Output the [X, Y] coordinate of the center of the cell containing the given text.  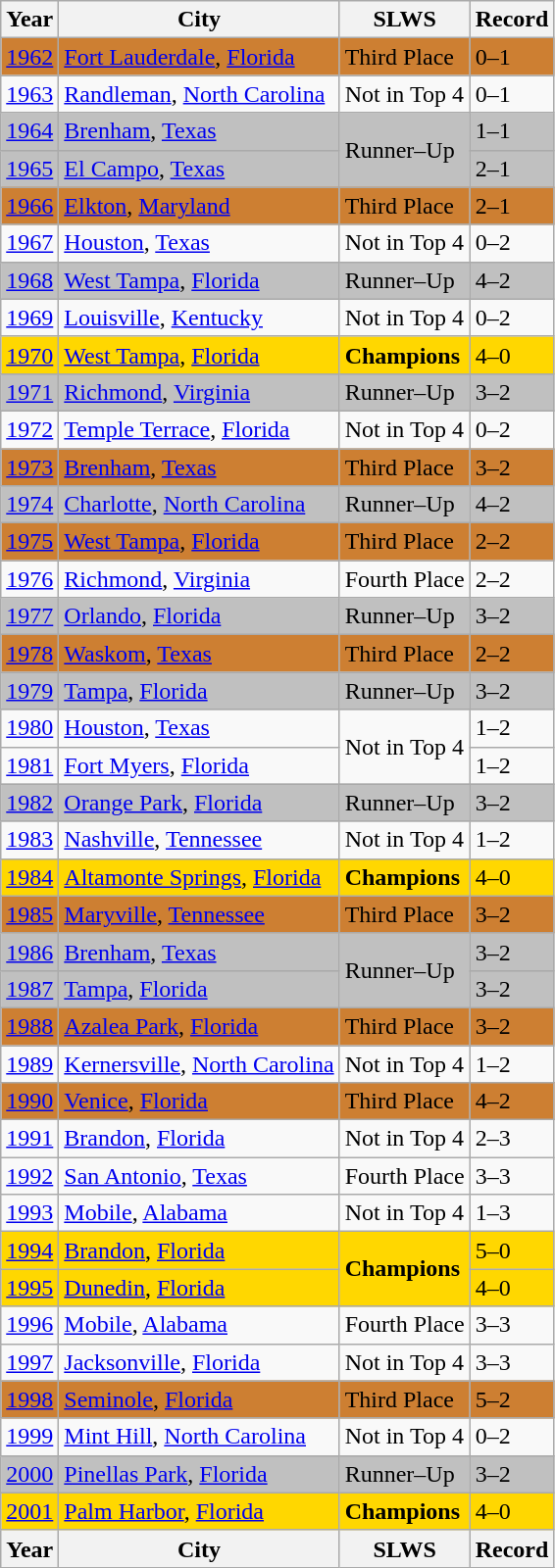
1985 [29, 914]
Kernersville, North Carolina [199, 1063]
Randleman, North Carolina [199, 94]
1996 [29, 1325]
Louisville, Kentucky [199, 318]
Fort Myers, Florida [199, 765]
1988 [29, 1026]
1967 [29, 243]
1970 [29, 355]
1974 [29, 505]
Altamonte Springs, Florida [199, 877]
Temple Terrace, Florida [199, 429]
Mint Hill, North Carolina [199, 1437]
1975 [29, 542]
Azalea Park, Florida [199, 1026]
Elkton, Maryland [199, 206]
Fort Lauderdale, Florida [199, 57]
Venice, Florida [199, 1102]
1964 [29, 131]
1977 [29, 616]
1962 [29, 57]
Dunedin, Florida [199, 1288]
1992 [29, 1176]
Nashville, Tennessee [199, 840]
1989 [29, 1063]
1994 [29, 1250]
1981 [29, 765]
1980 [29, 728]
1971 [29, 392]
1991 [29, 1139]
1986 [29, 952]
1997 [29, 1362]
Palm Harbor, Florida [199, 1511]
1987 [29, 989]
1–1 [512, 131]
Jacksonville, Florida [199, 1362]
1966 [29, 206]
1982 [29, 803]
1–3 [512, 1213]
1983 [29, 840]
1984 [29, 877]
1990 [29, 1102]
1972 [29, 429]
1978 [29, 654]
Charlotte, North Carolina [199, 505]
Orlando, Florida [199, 616]
1979 [29, 691]
2001 [29, 1511]
1976 [29, 579]
5–0 [512, 1250]
1965 [29, 169]
1999 [29, 1437]
El Campo, Texas [199, 169]
1993 [29, 1213]
1973 [29, 467]
1969 [29, 318]
1995 [29, 1288]
Seminole, Florida [199, 1399]
1963 [29, 94]
Maryville, Tennessee [199, 914]
2–3 [512, 1139]
Pinellas Park, Florida [199, 1474]
San Antonio, Texas [199, 1176]
5–2 [512, 1399]
1968 [29, 280]
Orange Park, Florida [199, 803]
Waskom, Texas [199, 654]
2000 [29, 1474]
1998 [29, 1399]
